Provide the (x, y) coordinate of the cell's center where the given text is located.  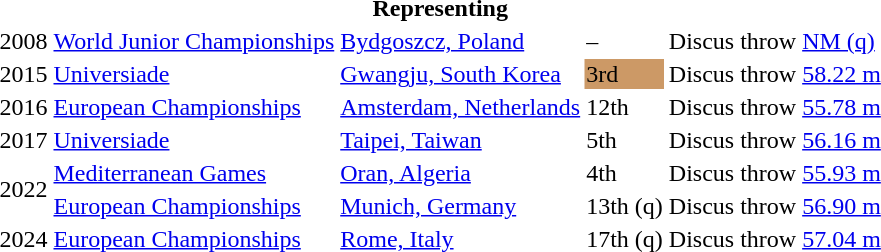
3rd (625, 74)
Bydgoszcz, Poland (460, 41)
4th (625, 173)
Gwangju, South Korea (460, 74)
Taipei, Taiwan (460, 140)
Munich, Germany (460, 206)
Amsterdam, Netherlands (460, 107)
World Junior Championships (194, 41)
13th (q) (625, 206)
Mediterranean Games (194, 173)
5th (625, 140)
– (625, 41)
12th (625, 107)
Oran, Algeria (460, 173)
